Return (x, y) of the center of cell containing provided text 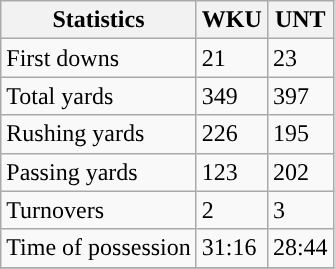
Turnovers (99, 210)
2 (232, 210)
Statistics (99, 20)
UNT (300, 20)
195 (300, 134)
202 (300, 172)
First downs (99, 58)
Rushing yards (99, 134)
23 (300, 58)
WKU (232, 20)
Time of possession (99, 248)
226 (232, 134)
397 (300, 96)
Total yards (99, 96)
Passing yards (99, 172)
123 (232, 172)
31:16 (232, 248)
21 (232, 58)
3 (300, 210)
349 (232, 96)
28:44 (300, 248)
